For the text-containing cell, return its midpoint in [x, y] coordinate format. 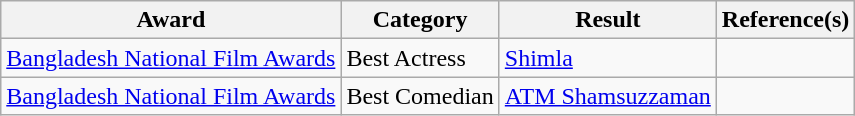
ATM Shamsuzzaman [608, 96]
Category [420, 20]
Shimla [608, 58]
Result [608, 20]
Reference(s) [786, 20]
Best Comedian [420, 96]
Award [171, 20]
Best Actress [420, 58]
